Return (x, y) of the center of cell containing provided text 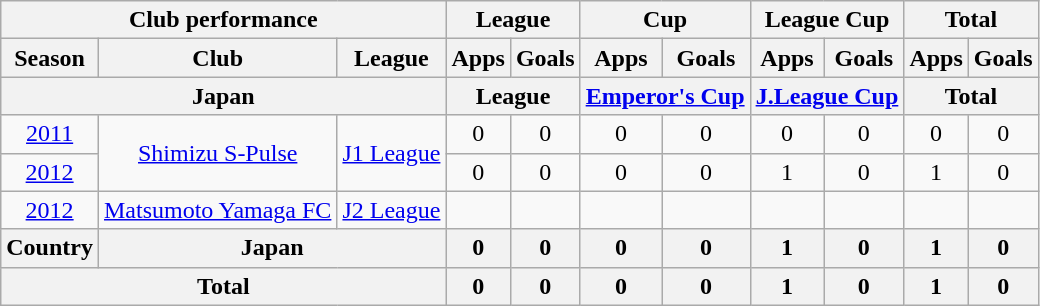
League Cup (827, 20)
Club performance (224, 20)
Season (50, 58)
Emperor's Cup (665, 96)
Club (217, 58)
Country (50, 248)
2011 (50, 134)
Shimizu S-Pulse (217, 153)
Cup (665, 20)
J2 League (392, 210)
Matsumoto Yamaga FC (217, 210)
J.League Cup (827, 96)
J1 League (392, 153)
